Output the [x, y] coordinate of the center of the cell containing the given text.  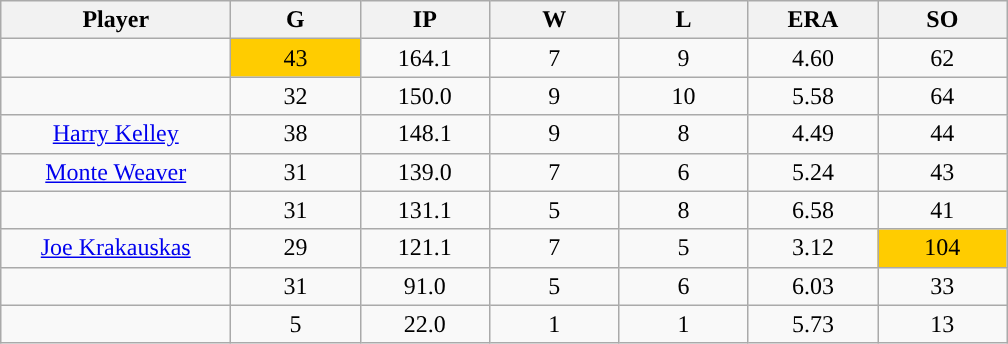
32 [296, 96]
139.0 [424, 172]
41 [942, 210]
62 [942, 58]
44 [942, 134]
Harry Kelley [116, 134]
6.03 [812, 286]
5.58 [812, 96]
5.24 [812, 172]
L [684, 20]
3.12 [812, 248]
104 [942, 248]
64 [942, 96]
Monte Weaver [116, 172]
Player [116, 20]
SO [942, 20]
148.1 [424, 134]
131.1 [424, 210]
13 [942, 324]
W [554, 20]
22.0 [424, 324]
Joe Krakauskas [116, 248]
4.60 [812, 58]
10 [684, 96]
G [296, 20]
150.0 [424, 96]
IP [424, 20]
121.1 [424, 248]
38 [296, 134]
164.1 [424, 58]
33 [942, 286]
91.0 [424, 286]
6.58 [812, 210]
29 [296, 248]
4.49 [812, 134]
5.73 [812, 324]
ERA [812, 20]
